Extract the [X, Y] coordinate from the center of the cell holding the provided text.  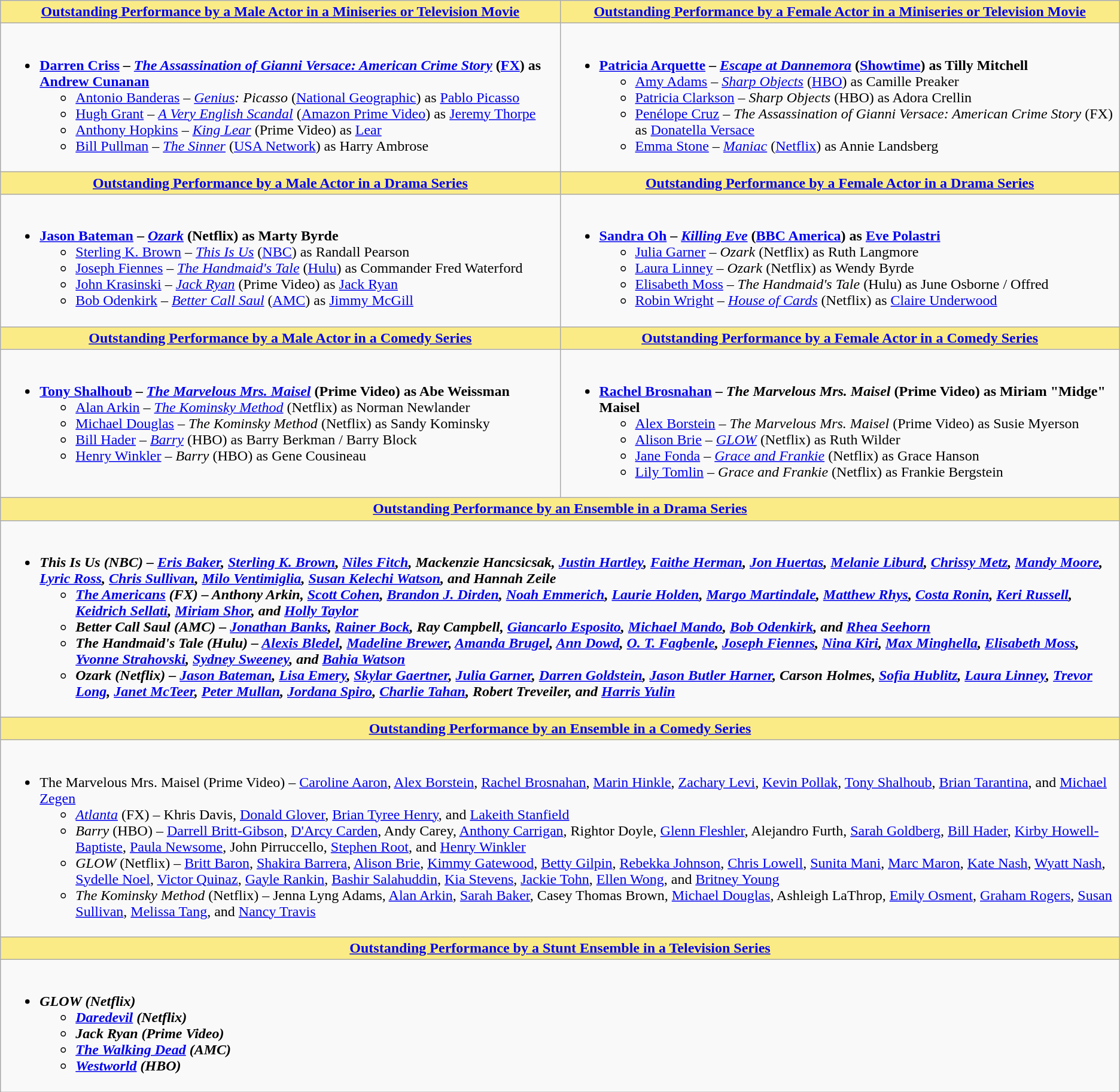
Outstanding Performance by a Male Actor in a Miniseries or Television Movie [280, 12]
GLOW (Netflix)Daredevil (Netflix)Jack Ryan (Prime Video)The Walking Dead (AMC)Westworld (HBO) [560, 1025]
Outstanding Performance by a Male Actor in a Drama Series [280, 183]
Outstanding Performance by a Female Actor in a Miniseries or Television Movie [840, 12]
Outstanding Performance by an Ensemble in a Comedy Series [560, 728]
Outstanding Performance by an Ensemble in a Drama Series [560, 509]
Outstanding Performance by a Stunt Ensemble in a Television Series [560, 948]
Outstanding Performance by a Female Actor in a Comedy Series [840, 338]
Outstanding Performance by a Male Actor in a Comedy Series [280, 338]
Outstanding Performance by a Female Actor in a Drama Series [840, 183]
